Return the (X, Y) coordinate for the center point of the cell that contains the specified text.  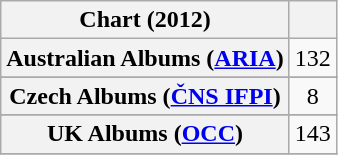
8 (312, 96)
143 (312, 134)
132 (312, 58)
Australian Albums (ARIA) (145, 58)
Czech Albums (ČNS IFPI) (145, 96)
Chart (2012) (145, 20)
UK Albums (OCC) (145, 134)
